Scan for the cell matching the given text and deliver its (x, y) coordinate at center. 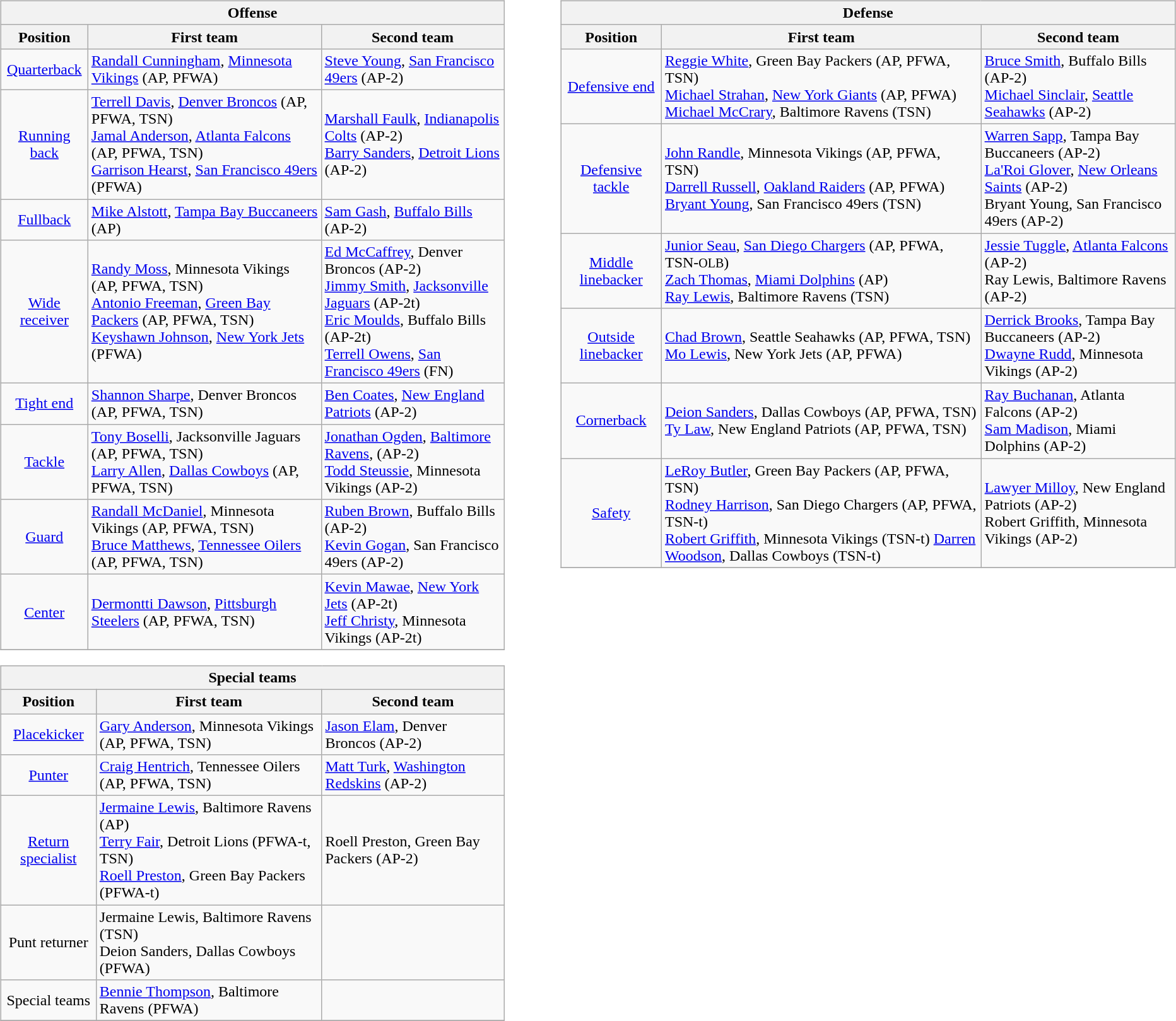
Ruben Brown, Buffalo Bills (AP-2) Kevin Gogan, San Francisco 49ers (AP-2) (413, 537)
Defense (868, 13)
Safety (611, 513)
Jonathan Ogden, Baltimore Ravens, (AP-2)Todd Steussie, Minnesota Vikings (AP-2) (413, 462)
Marshall Faulk, Indianapolis Colts (AP-2) Barry Sanders, Detroit Lions (AP-2) (413, 144)
Randall McDaniel, Minnesota Vikings (AP, PFWA, TSN)Bruce Matthews, Tennessee Oilers (AP, PFWA, TSN) (204, 537)
Center (44, 612)
Terrell Davis, Denver Broncos (AP, PFWA, TSN)Jamal Anderson, Atlanta Falcons (AP, PFWA, TSN)Garrison Hearst, San Francisco 49ers (PFWA) (204, 144)
Dermontti Dawson, Pittsburgh Steelers (AP, PFWA, TSN) (204, 612)
Tackle (44, 462)
Offense (252, 13)
Craig Hentrich, Tennessee Oilers (AP, PFWA, TSN) (209, 776)
Fullback (44, 219)
Jermaine Lewis, Baltimore Ravens (TSN) Deion Sanders, Dallas Cowboys (PFWA) (209, 942)
Derrick Brooks, Tampa Bay Buccaneers (AP-2) Dwayne Rudd, Minnesota Vikings (AP-2) (1078, 346)
Running back (44, 144)
Wide receiver (44, 312)
Quarterback (44, 69)
Jermaine Lewis, Baltimore Ravens (AP) Terry Fair, Detroit Lions (PFWA-t, TSN) Roell Preston, Green Bay Packers (PFWA-t) (209, 850)
Jessie Tuggle, Atlanta Falcons (AP-2) Ray Lewis, Baltimore Ravens (AP-2) (1078, 271)
Ben Coates, New England Patriots (AP-2) (413, 404)
Junior Seau, San Diego Chargers (AP, PFWA, TSN-OLB) Zach Thomas, Miami Dolphins (AP) Ray Lewis, Baltimore Ravens (TSN) (821, 271)
Defensive tackle (611, 178)
Outside linebacker (611, 346)
Defensive end (611, 86)
Return specialist (48, 850)
Lawyer Milloy, New England Patriots (AP-2) Robert Griffith, Minnesota Vikings (AP-2) (1078, 513)
Tight end (44, 404)
Warren Sapp, Tampa Bay Buccaneers (AP-2) La'Roi Glover, New Orleans Saints (AP-2)Bryant Young, San Francisco 49ers (AP-2) (1078, 178)
Gary Anderson, Minnesota Vikings (AP, PFWA, TSN) (209, 734)
Kevin Mawae, New York Jets (AP-2t) Jeff Christy, Minnesota Vikings (AP-2t) (413, 612)
Matt Turk, Washington Redskins (AP-2) (413, 776)
Cornerback (611, 421)
Steve Young, San Francisco 49ers (AP-2) (413, 69)
Reggie White, Green Bay Packers (AP, PFWA, TSN) Michael Strahan, New York Giants (AP, PFWA)Michael McCrary, Baltimore Ravens (TSN) (821, 86)
Punter (48, 776)
Jason Elam, Denver Broncos (AP-2) (413, 734)
Deion Sanders, Dallas Cowboys (AP, PFWA, TSN) Ty Law, New England Patriots (AP, PFWA, TSN) (821, 421)
Placekicker (48, 734)
Shannon Sharpe, Denver Broncos (AP, PFWA, TSN) (204, 404)
Guard (44, 537)
Middle linebacker (611, 271)
Chad Brown, Seattle Seahawks (AP, PFWA, TSN) Mo Lewis, New York Jets (AP, PFWA) (821, 346)
Roell Preston, Green Bay Packers (AP-2) (413, 850)
Ray Buchanan, Atlanta Falcons (AP-2) Sam Madison, Miami Dolphins (AP-2) (1078, 421)
John Randle, Minnesota Vikings (AP, PFWA, TSN) Darrell Russell, Oakland Raiders (AP, PFWA)Bryant Young, San Francisco 49ers (TSN) (821, 178)
Bruce Smith, Buffalo Bills (AP-2) Michael Sinclair, Seattle Seahawks (AP-2) (1078, 86)
Randall Cunningham, Minnesota Vikings (AP, PFWA) (204, 69)
Mike Alstott, Tampa Bay Buccaneers (AP) (204, 219)
Punt returner (48, 942)
Bennie Thompson, Baltimore Ravens (PFWA) (209, 1000)
Sam Gash, Buffalo Bills (AP-2) (413, 219)
Tony Boselli, Jacksonville Jaguars (AP, PFWA, TSN)Larry Allen, Dallas Cowboys (AP, PFWA, TSN) (204, 462)
Randy Moss, Minnesota Vikings (AP, PFWA, TSN) Antonio Freeman, Green Bay Packers (AP, PFWA, TSN) Keyshawn Johnson, New York Jets (PFWA) (204, 312)
